Capture the cell that displays the provided text and extract its [X, Y] central coordinate. 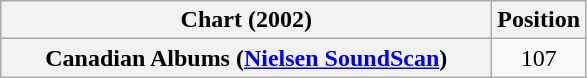
Canadian Albums (Nielsen SoundScan) [246, 58]
Chart (2002) [246, 20]
107 [539, 58]
Position [539, 20]
